Provide the (X, Y) coordinate of the cell's center where the given text is located.  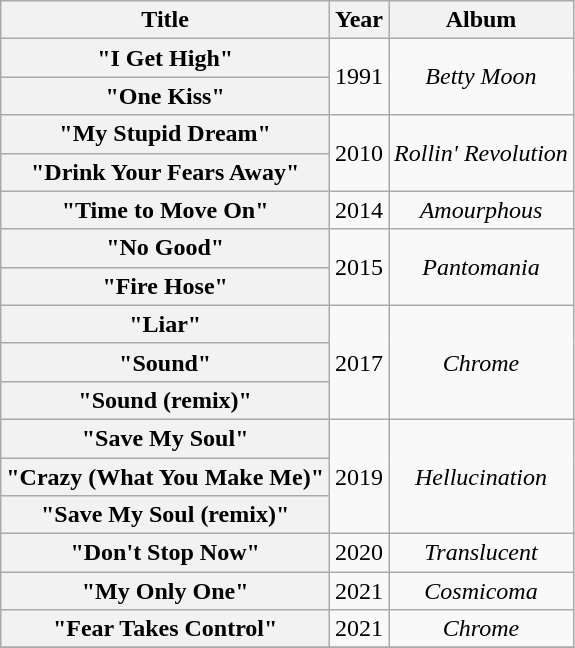
Translucent (482, 553)
"Liar" (166, 324)
Hellucination (482, 476)
2015 (360, 267)
"Drink Your Fears Away" (166, 172)
2017 (360, 362)
Year (360, 20)
2020 (360, 553)
Album (482, 20)
Amourphous (482, 210)
"Sound (remix)" (166, 400)
Title (166, 20)
"My Only One" (166, 591)
"Fear Takes Control" (166, 629)
2019 (360, 476)
"Sound" (166, 362)
Rollin' Revolution (482, 153)
"One Kiss" (166, 96)
Betty Moon (482, 77)
Pantomania (482, 267)
"Crazy (What You Make Me)" (166, 477)
"My Stupid Dream" (166, 134)
2014 (360, 210)
"No Good" (166, 248)
2010 (360, 153)
"Save My Soul" (166, 438)
"Don't Stop Now" (166, 553)
"I Get High" (166, 58)
"Save My Soul (remix)" (166, 515)
1991 (360, 77)
"Time to Move On" (166, 210)
"Fire Hose" (166, 286)
Cosmicoma (482, 591)
